Provide the (x, y) coordinate of the cell's center where the given text is located.  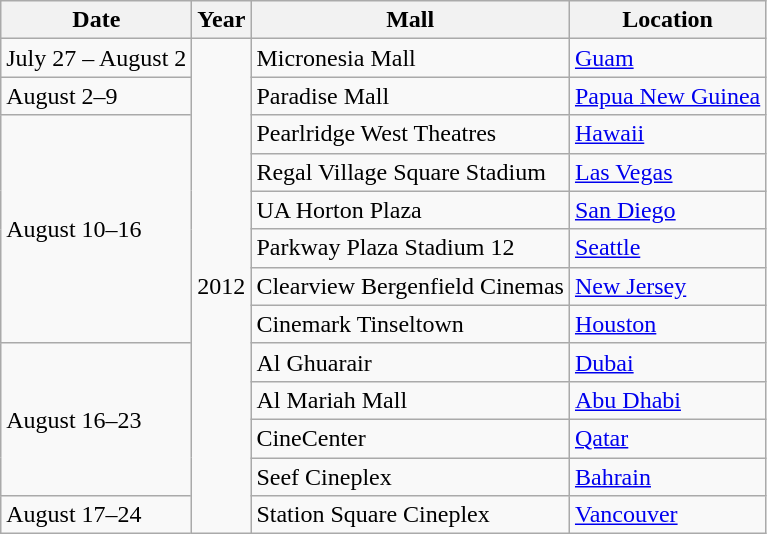
UA Horton Plaza (410, 210)
Papua New Guinea (667, 96)
Seef Cineplex (410, 477)
Parkway Plaza Stadium 12 (410, 248)
Al Mariah Mall (410, 400)
Bahrain (667, 477)
July 27 – August 2 (96, 58)
Abu Dhabi (667, 400)
Regal Village Square Stadium (410, 172)
Pearlridge West Theatres (410, 134)
August 17–24 (96, 515)
Las Vegas (667, 172)
Vancouver (667, 515)
Date (96, 20)
August 16–23 (96, 419)
CineCenter (410, 438)
Station Square Cineplex (410, 515)
Micronesia Mall (410, 58)
2012 (222, 286)
Clearview Bergenfield Cinemas (410, 286)
Houston (667, 324)
Mall (410, 20)
Hawaii (667, 134)
Paradise Mall (410, 96)
Seattle (667, 248)
Dubai (667, 362)
San Diego (667, 210)
Year (222, 20)
Qatar (667, 438)
August 2–9 (96, 96)
Cinemark Tinseltown (410, 324)
Guam (667, 58)
Al Ghuarair (410, 362)
Location (667, 20)
New Jersey (667, 286)
August 10–16 (96, 229)
